Search for the cell housing the specified text and yield its (x, y) center coordinate. 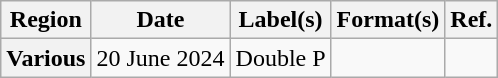
20 June 2024 (160, 58)
Various (46, 58)
Label(s) (280, 20)
Double P (280, 58)
Ref. (472, 20)
Region (46, 20)
Format(s) (388, 20)
Date (160, 20)
